For the text-containing cell, return its midpoint in [x, y] coordinate format. 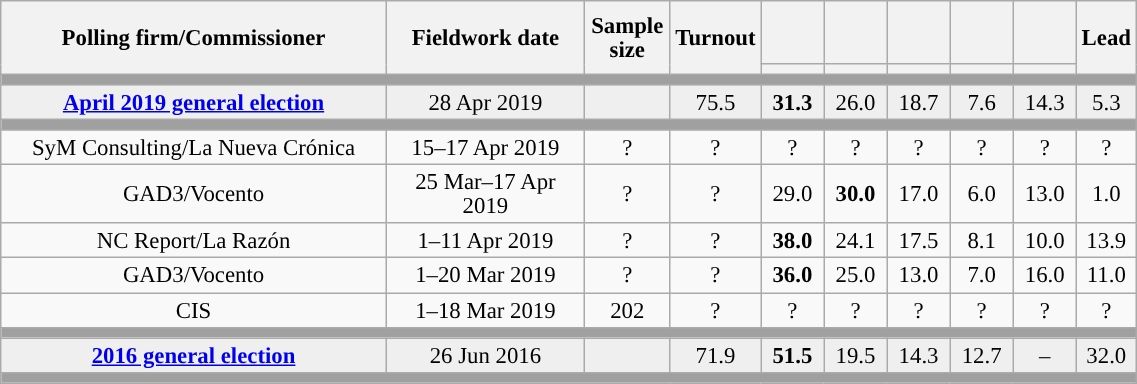
26 Jun 2016 [485, 356]
5.3 [1106, 102]
75.5 [716, 102]
April 2019 general election [194, 102]
24.1 [856, 242]
Polling firm/Commissioner [194, 38]
Lead [1106, 38]
1–18 Mar 2019 [485, 310]
12.7 [982, 356]
Turnout [716, 38]
1–20 Mar 2019 [485, 276]
25 Mar–17 Apr 2019 [485, 194]
15–17 Apr 2019 [485, 148]
11.0 [1106, 276]
NC Report/La Razón [194, 242]
19.5 [856, 356]
32.0 [1106, 356]
7.0 [982, 276]
17.0 [918, 194]
1.0 [1106, 194]
Fieldwork date [485, 38]
– [1044, 356]
6.0 [982, 194]
17.5 [918, 242]
202 [627, 310]
71.9 [716, 356]
1–11 Apr 2019 [485, 242]
10.0 [1044, 242]
16.0 [1044, 276]
31.3 [792, 102]
51.5 [792, 356]
13.9 [1106, 242]
25.0 [856, 276]
8.1 [982, 242]
30.0 [856, 194]
SyM Consulting/La Nueva Crónica [194, 148]
7.6 [982, 102]
18.7 [918, 102]
28 Apr 2019 [485, 102]
2016 general election [194, 356]
CIS [194, 310]
26.0 [856, 102]
38.0 [792, 242]
Sample size [627, 38]
29.0 [792, 194]
36.0 [792, 276]
